Return the [x, y] coordinate for the center point of the cell that contains the specified text.  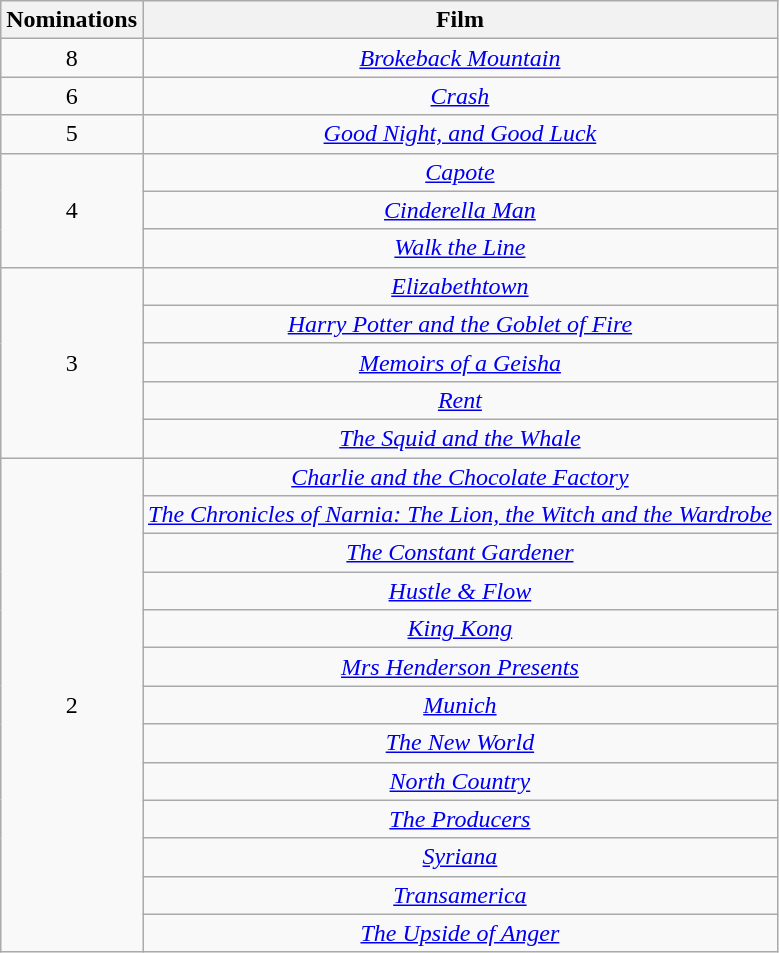
The Chronicles of Narnia: The Lion, the Witch and the Wardrobe [460, 515]
4 [72, 210]
Mrs Henderson Presents [460, 667]
The Constant Gardener [460, 553]
Brokeback Mountain [460, 58]
Hustle & Flow [460, 591]
6 [72, 96]
The New World [460, 743]
3 [72, 362]
Crash [460, 96]
Cinderella Man [460, 210]
Film [460, 20]
The Producers [460, 819]
King Kong [460, 629]
Memoirs of a Geisha [460, 362]
Harry Potter and the Goblet of Fire [460, 324]
Good Night, and Good Luck [460, 134]
Syriana [460, 857]
Elizabethtown [460, 286]
The Upside of Anger [460, 933]
The Squid and the Whale [460, 438]
2 [72, 706]
Walk the Line [460, 248]
Munich [460, 705]
8 [72, 58]
5 [72, 134]
North Country [460, 781]
Nominations [72, 20]
Capote [460, 172]
Charlie and the Chocolate Factory [460, 477]
Transamerica [460, 895]
Rent [460, 400]
